Determine the [x, y] coordinate at the center of the cell enclosing the given text.  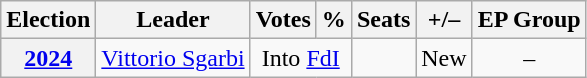
Into FdI [300, 58]
New [444, 58]
– [529, 58]
Seats [383, 20]
Election [48, 20]
Leader [173, 20]
Vittorio Sgarbi [173, 58]
EP Group [529, 20]
Votes [283, 20]
2024 [48, 58]
+/– [444, 20]
% [334, 20]
